Capture the cell that displays the provided text and extract its (X, Y) central coordinate. 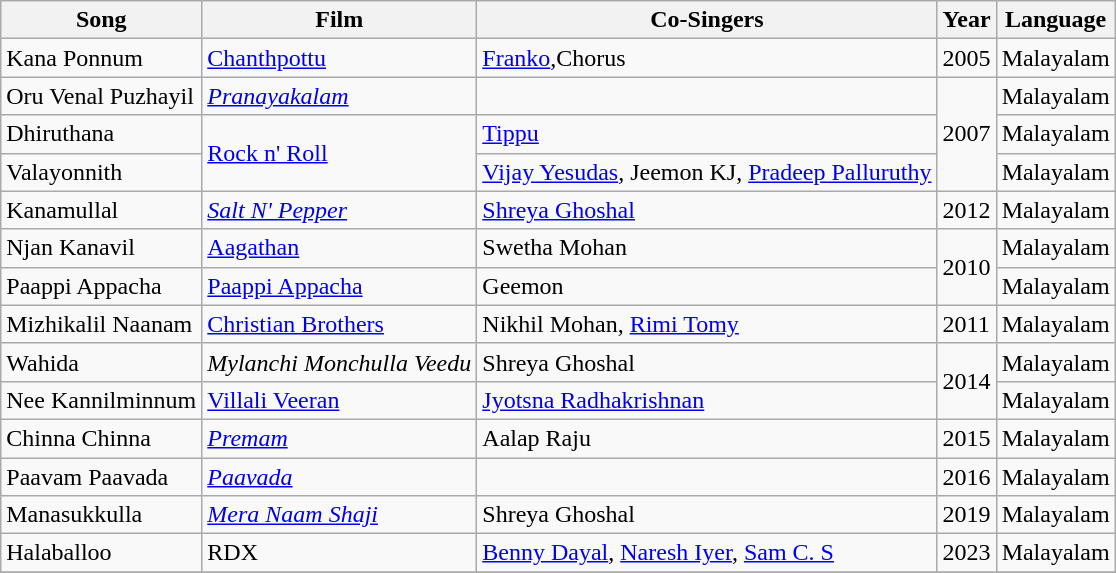
Manasukkulla (102, 515)
Co-Singers (707, 20)
Nikhil Mohan, Rimi Tomy (707, 324)
Jyotsna Radhakrishnan (707, 400)
Benny Dayal, Naresh Iyer, Sam C. S (707, 553)
Swetha Mohan (707, 248)
Halaballoo (102, 553)
Rock n' Roll (340, 153)
Vijay Yesudas, Jeemon KJ, Pradeep Palluruthy (707, 172)
Song (102, 20)
2023 (966, 553)
2011 (966, 324)
2016 (966, 477)
Chinna Chinna (102, 438)
Chanthpottu (340, 58)
Language (1056, 20)
Kana Ponnum (102, 58)
2015 (966, 438)
Aalap Raju (707, 438)
Franko,Chorus (707, 58)
RDX (340, 553)
Mizhikalil Naanam (102, 324)
Film (340, 20)
Christian Brothers (340, 324)
2007 (966, 134)
Kanamullal (102, 210)
Oru Venal Puzhayil (102, 96)
Paavada (340, 477)
2005 (966, 58)
2019 (966, 515)
Pranayakalam (340, 96)
Mera Naam Shaji (340, 515)
Salt N' Pepper (340, 210)
Year (966, 20)
2014 (966, 381)
Paavam Paavada (102, 477)
Tippu (707, 134)
2010 (966, 267)
2012 (966, 210)
Wahida (102, 362)
Aagathan (340, 248)
Njan Kanavil (102, 248)
Villali Veeran (340, 400)
Geemon (707, 286)
Nee Kannilminnum (102, 400)
Mylanchi Monchulla Veedu (340, 362)
Dhiruthana (102, 134)
Premam (340, 438)
Valayonnith (102, 172)
